Locate the cell with the specified text and output its (x, y) center coordinate. 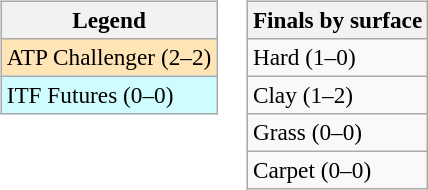
Legend (108, 20)
Hard (1–0) (337, 57)
Finals by surface (337, 20)
Clay (1–2) (337, 95)
Carpet (0–0) (337, 171)
Grass (0–0) (337, 133)
ATP Challenger (2–2) (108, 57)
ITF Futures (0–0) (108, 95)
